For the text-containing cell, return its midpoint in [x, y] coordinate format. 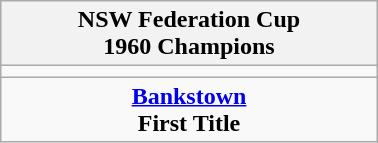
NSW Federation Cup1960 Champions [189, 34]
BankstownFirst Title [189, 110]
